Find where the given text appears and provide that cell's center as (X, Y) coordinate. 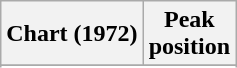
Chart (1972) (72, 34)
Peakposition (189, 34)
